Pinpoint the cell where the given text exists, returning its [x, y] midpoint coordinate. 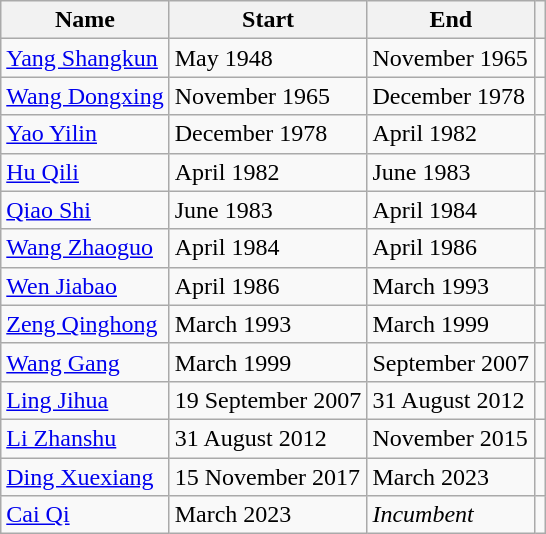
Wang Dongxing [85, 96]
19 September 2007 [268, 400]
Wang Zhaoguo [85, 248]
End [451, 20]
May 1948 [268, 58]
Li Zhanshu [85, 438]
Cai Qi [85, 515]
Qiao Shi [85, 210]
Incumbent [451, 515]
Start [268, 20]
November 2015 [451, 438]
September 2007 [451, 362]
15 November 2017 [268, 477]
Hu Qili [85, 172]
Wang Gang [85, 362]
Wen Jiabao [85, 286]
Yang Shangkun [85, 58]
Yao Yilin [85, 134]
Name [85, 20]
Ling Jihua [85, 400]
Ding Xuexiang [85, 477]
Zeng Qinghong [85, 324]
